Locate the cell with the specified text and output its (x, y) center coordinate. 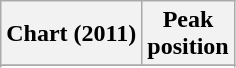
Chart (2011) (72, 34)
Peakposition (188, 34)
